Output the [X, Y] coordinate of the center of the cell containing the given text.  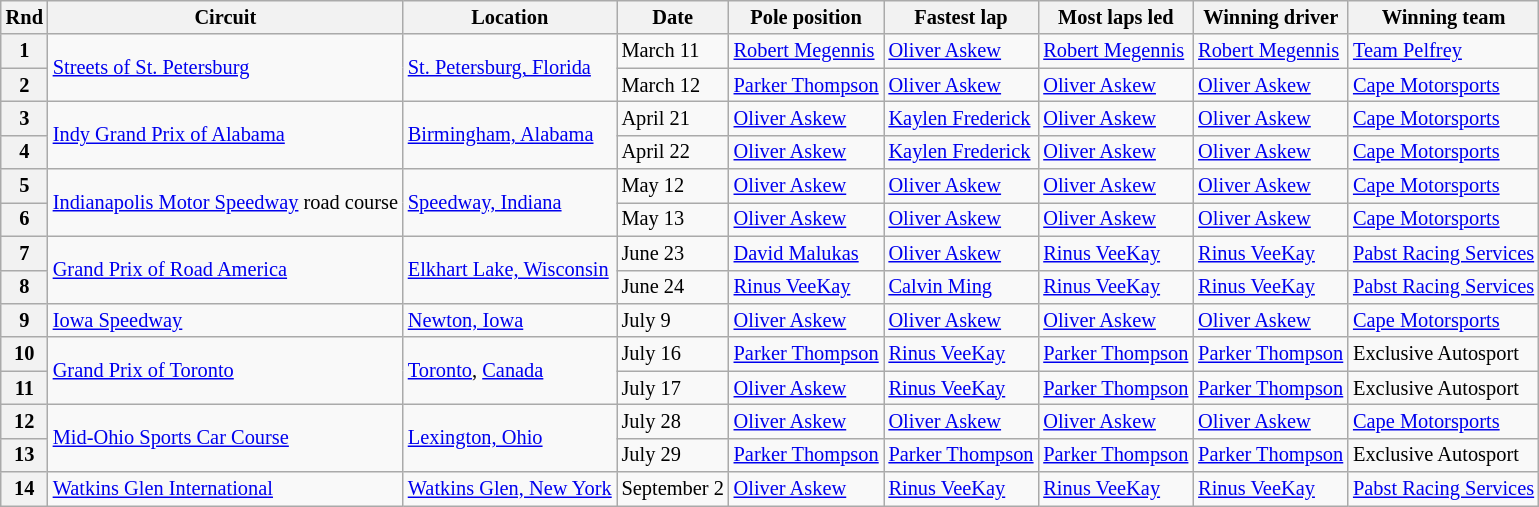
Calvin Ming [962, 287]
9 [24, 320]
Fastest lap [962, 17]
5 [24, 186]
Elkhart Lake, Wisconsin [510, 270]
St. Petersburg, Florida [510, 68]
Most laps led [1116, 17]
Team Pelfrey [1444, 51]
Mid-Ohio Sports Car Course [226, 438]
3 [24, 118]
Pole position [806, 17]
July 29 [673, 455]
Toronto, Canada [510, 370]
Grand Prix of Toronto [226, 370]
Indy Grand Prix of Alabama [226, 134]
July 17 [673, 388]
12 [24, 421]
Location [510, 17]
8 [24, 287]
Newton, Iowa [510, 320]
July 16 [673, 354]
11 [24, 388]
14 [24, 489]
1 [24, 51]
Rnd [24, 17]
David Malukas [806, 253]
April 21 [673, 118]
September 2 [673, 489]
Speedway, Indiana [510, 202]
July 28 [673, 421]
March 12 [673, 85]
13 [24, 455]
6 [24, 219]
Watkins Glen, New York [510, 489]
Winning team [1444, 17]
April 22 [673, 152]
June 24 [673, 287]
May 12 [673, 186]
Date [673, 17]
Birmingham, Alabama [510, 134]
7 [24, 253]
May 13 [673, 219]
4 [24, 152]
July 9 [673, 320]
10 [24, 354]
Watkins Glen International [226, 489]
Grand Prix of Road America [226, 270]
2 [24, 85]
Iowa Speedway [226, 320]
Indianapolis Motor Speedway road course [226, 202]
March 11 [673, 51]
Streets of St. Petersburg [226, 68]
June 23 [673, 253]
Winning driver [1270, 17]
Circuit [226, 17]
Lexington, Ohio [510, 438]
